Detect which cell encompasses the target text, then output its (x, y) center coordinate. 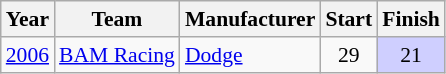
Start (348, 19)
Team (117, 19)
BAM Racing (117, 55)
2006 (28, 55)
Finish (411, 19)
21 (411, 55)
Dodge (250, 55)
29 (348, 55)
Manufacturer (250, 19)
Year (28, 19)
